Pinpoint the cell where the given text exists, returning its [X, Y] midpoint coordinate. 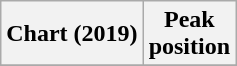
Chart (2019) [72, 34]
Peakposition [189, 34]
